For the text-containing cell, return its midpoint in [x, y] coordinate format. 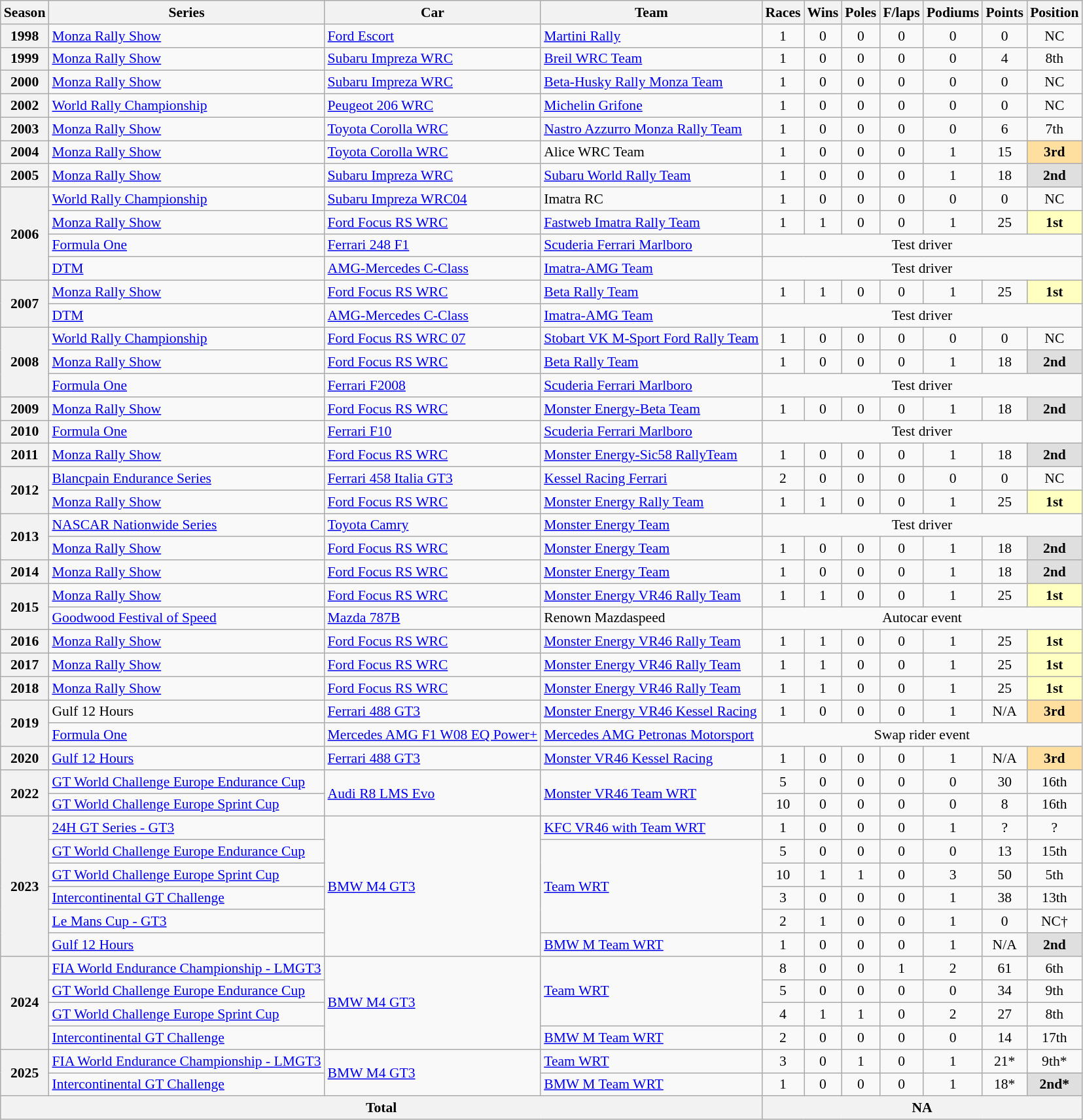
2016 [25, 642]
61 [1004, 968]
Ferrari 458 Italia GT3 [433, 479]
2000 [25, 82]
Position [1054, 12]
Monster VR46 Kessel Racing [651, 758]
NASCAR Nationwide Series [186, 525]
Monster VR46 Team WRT [651, 793]
2018 [25, 688]
Ford Focus RS WRC 07 [433, 339]
1998 [25, 36]
Blancpain Endurance Series [186, 479]
2002 [25, 106]
27 [1004, 1015]
2007 [25, 304]
34 [1004, 991]
2020 [25, 758]
2008 [25, 362]
Monster Energy Rally Team [651, 502]
Swap rider event [921, 735]
2009 [25, 409]
Fastweb Imatra Rally Team [651, 222]
2022 [25, 793]
24H GT Series - GT3 [186, 828]
9th [1054, 991]
15th [1054, 852]
Michelin Grifone [651, 106]
F/laps [902, 12]
17th [1054, 1038]
Renown Mazdaspeed [651, 618]
Ford Escort [433, 36]
9th* [1054, 1061]
Wins [823, 12]
NA [921, 1108]
1999 [25, 59]
15 [1004, 152]
Autocar event [921, 618]
2025 [25, 1073]
Team [651, 12]
50 [1004, 875]
14 [1004, 1038]
Imatra RC [651, 199]
2014 [25, 572]
30 [1004, 782]
Breil WRC Team [651, 59]
Poles [861, 12]
2012 [25, 491]
Martini Rally [651, 36]
Total [382, 1108]
2003 [25, 129]
Races [783, 12]
13th [1054, 898]
Goodwood Festival of Speed [186, 618]
2nd* [1054, 1085]
Stobart VK M-Sport Ford Rally Team [651, 339]
Monster Energy-Sic58 RallyTeam [651, 455]
Mercedes AMG Petronas Motorsport [651, 735]
6 [1004, 129]
2005 [25, 176]
Alice WRC Team [651, 152]
Audi R8 LMS Evo [433, 793]
5th [1054, 875]
38 [1004, 898]
2006 [25, 234]
7th [1054, 129]
13 [1004, 852]
2024 [25, 1003]
Kessel Racing Ferrari [651, 479]
Toyota Camry [433, 525]
Mercedes AMG F1 W08 EQ Power+ [433, 735]
Peugeot 206 WRC [433, 106]
Podiums [953, 12]
2017 [25, 665]
2019 [25, 724]
Points [1004, 12]
Car [433, 12]
Ferrari F10 [433, 432]
Season [25, 12]
Ferrari 248 F1 [433, 245]
Monster Energy-Beta Team [651, 409]
Ferrari F2008 [433, 385]
Subaru Impreza WRC04 [433, 199]
Series [186, 12]
18* [1004, 1085]
Le Mans Cup - GT3 [186, 922]
2023 [25, 886]
2010 [25, 432]
2013 [25, 536]
Subaru World Rally Team [651, 176]
21* [1004, 1061]
6th [1054, 968]
2004 [25, 152]
2011 [25, 455]
2015 [25, 607]
Mazda 787B [433, 618]
NC† [1054, 922]
Beta-Husky Rally Monza Team [651, 82]
KFC VR46 with Team WRT [651, 828]
Monster Energy VR46 Kessel Racing [651, 712]
Nastro Azzurro Monza Rally Team [651, 129]
